Return the (x, y) coordinate for the center point of the cell that contains the specified text.  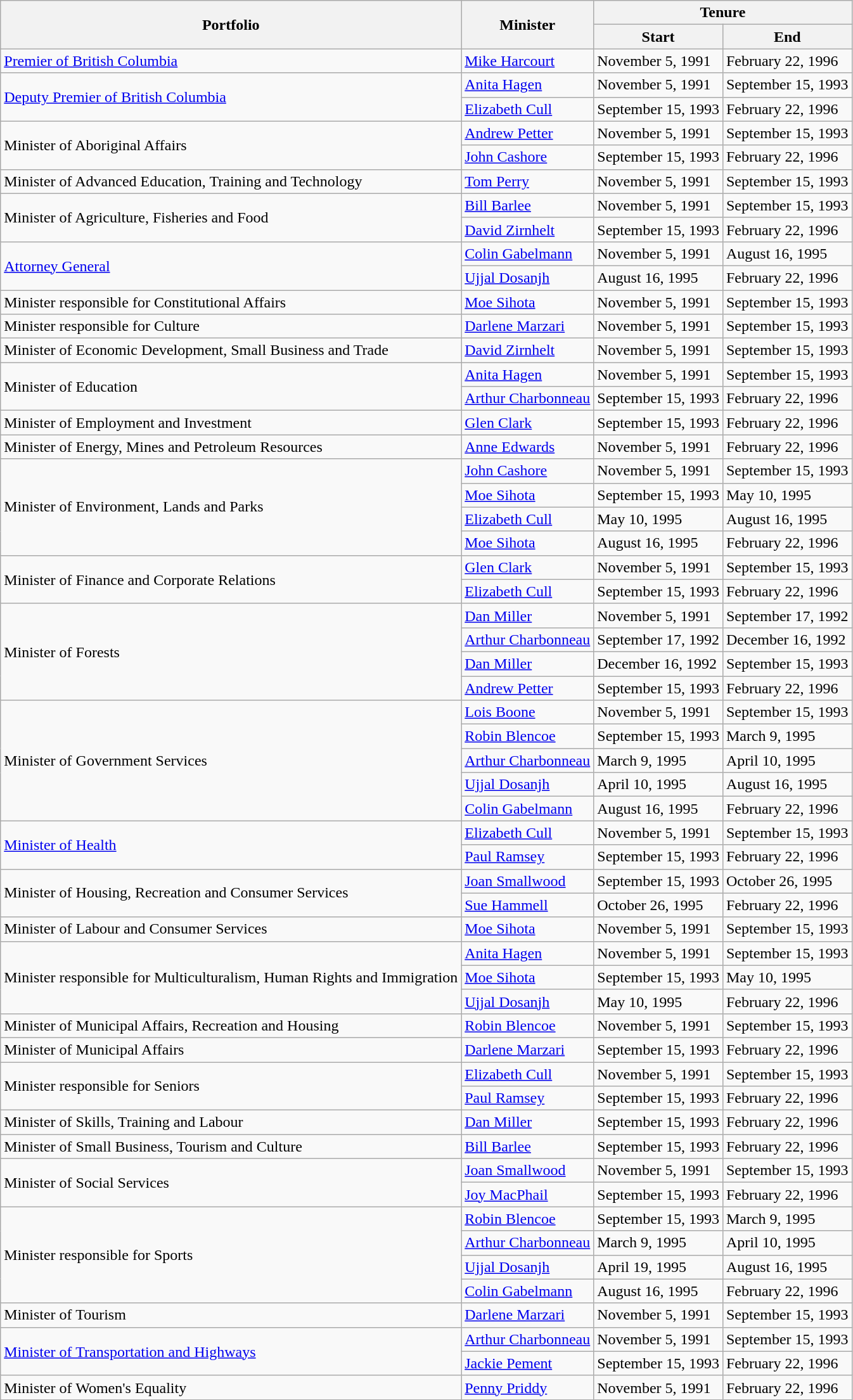
Start (658, 37)
Minister of Aboriginal Affairs (231, 145)
Minister of Women's Equality (231, 1387)
Minister of Transportation and Highways (231, 1351)
Anne Edwards (527, 447)
Minister of Finance and Corporate Relations (231, 579)
Minister responsible for Culture (231, 326)
End (787, 37)
Premier of British Columbia (231, 61)
Minister of Tourism (231, 1315)
Lois Boone (527, 712)
Minister of Government Services (231, 761)
Minister of Small Business, Tourism and Culture (231, 1146)
Minister of Labour and Consumer Services (231, 929)
Minister of Energy, Mines and Petroleum Resources (231, 447)
Minister of Health (231, 845)
Minister of Forests (231, 652)
Minister of Municipal Affairs (231, 1050)
Mike Harcourt (527, 61)
Minister of Advanced Education, Training and Technology (231, 181)
Minister of Environment, Lands and Parks (231, 507)
Tenure (722, 13)
Portfolio (231, 25)
April 19, 1995 (658, 1267)
Minister (527, 25)
Minister of Municipal Affairs, Recreation and Housing (231, 1025)
Minister responsible for Seniors (231, 1086)
Minister of Social Services (231, 1183)
Minister of Skills, Training and Labour (231, 1122)
Joy MacPhail (527, 1195)
Minister of Economic Development, Small Business and Trade (231, 350)
Minister of Agriculture, Fisheries and Food (231, 217)
Minister responsible for Multiculturalism, Human Rights and Immigration (231, 977)
Penny Priddy (527, 1387)
Tom Perry (527, 181)
Minister of Education (231, 387)
Attorney General (231, 266)
Sue Hammell (527, 905)
Minister of Housing, Recreation and Consumer Services (231, 893)
Deputy Premier of British Columbia (231, 97)
Jackie Pement (527, 1363)
Minister of Employment and Investment (231, 423)
Minister responsible for Sports (231, 1255)
Minister responsible for Constitutional Affairs (231, 302)
